Return the (X, Y) coordinate for the center point of the cell that contains the specified text.  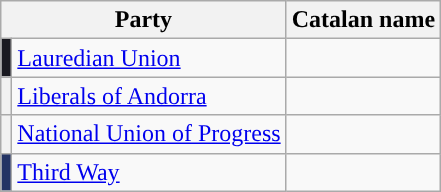
Liberals of Andorra (149, 96)
National Union of Progress (149, 134)
Lauredian Union (149, 58)
Party (144, 20)
Catalan name (363, 20)
Third Way (149, 172)
